Pinpoint the cell where the given text exists, returning its [x, y] midpoint coordinate. 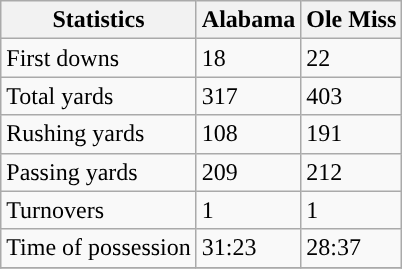
Ole Miss [352, 20]
403 [352, 96]
Total yards [99, 96]
First downs [99, 58]
22 [352, 58]
Time of possession [99, 248]
18 [248, 58]
Turnovers [99, 210]
191 [352, 134]
212 [352, 172]
209 [248, 172]
31:23 [248, 248]
Alabama [248, 20]
Statistics [99, 20]
Passing yards [99, 172]
Rushing yards [99, 134]
28:37 [352, 248]
317 [248, 96]
108 [248, 134]
